Capture the cell that displays the provided text and extract its [X, Y] central coordinate. 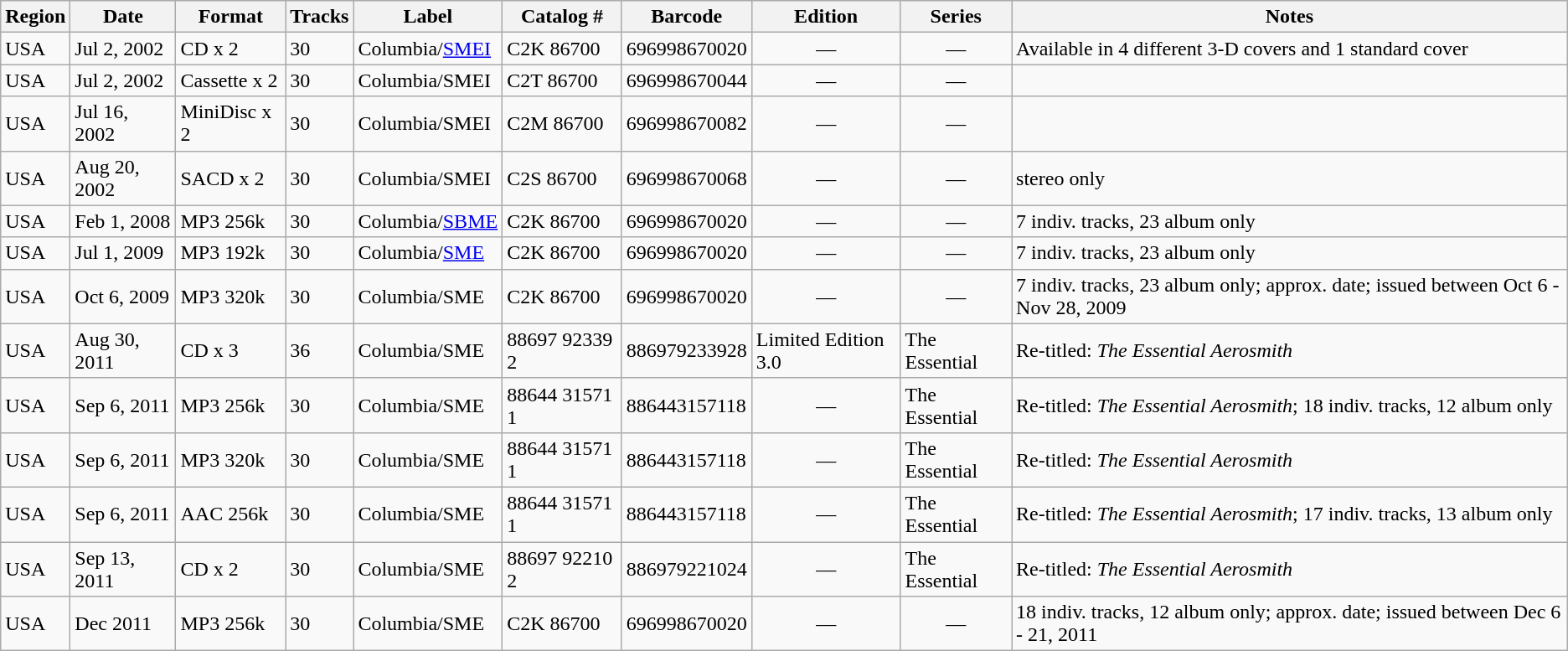
Re-titled: The Essential Aerosmith; 17 indiv. tracks, 13 album only [1290, 514]
88697 92210 2 [563, 568]
Feb 1, 2008 [123, 221]
7 indiv. tracks, 23 album only; approx. date; issued between Oct 6 - Nov 28, 2009 [1290, 297]
Region [35, 17]
stereo only [1290, 178]
Date [123, 17]
36 [320, 350]
C2M 86700 [563, 124]
886979233928 [687, 350]
18 indiv. tracks, 12 album only; approx. date; issued between Dec 6 - 21, 2011 [1290, 623]
MP3 192k [231, 253]
Dec 2011 [123, 623]
Jul 1, 2009 [123, 253]
Aug 20, 2002 [123, 178]
Aug 30, 2011 [123, 350]
SACD x 2 [231, 178]
Edition [826, 17]
886979221024 [687, 568]
696998670044 [687, 80]
CD x 3 [231, 350]
Tracks [320, 17]
MiniDisc x 2 [231, 124]
Label [428, 17]
Catalog # [563, 17]
696998670068 [687, 178]
Format [231, 17]
Cassette x 2 [231, 80]
696998670082 [687, 124]
Barcode [687, 17]
Series [957, 17]
Available in 4 different 3-D covers and 1 standard cover [1290, 49]
Notes [1290, 17]
Sep 13, 2011 [123, 568]
Oct 6, 2009 [123, 297]
Jul 16, 2002 [123, 124]
Re-titled: The Essential Aerosmith; 18 indiv. tracks, 12 album only [1290, 406]
Limited Edition 3.0 [826, 350]
C2T 86700 [563, 80]
88697 92339 2 [563, 350]
C2S 86700 [563, 178]
AAC 256k [231, 514]
Columbia/SBME [428, 221]
